Capture the cell that displays the provided text and extract its (X, Y) central coordinate. 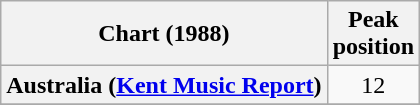
Australia (Kent Music Report) (164, 85)
Chart (1988) (164, 34)
12 (373, 85)
Peakposition (373, 34)
